Return the [X, Y] coordinate for the center point of the cell that contains the specified text.  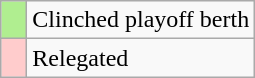
Relegated [141, 58]
Clinched playoff berth [141, 20]
